Identify which cell holds the provided text, then report its (X, Y) central coordinate. 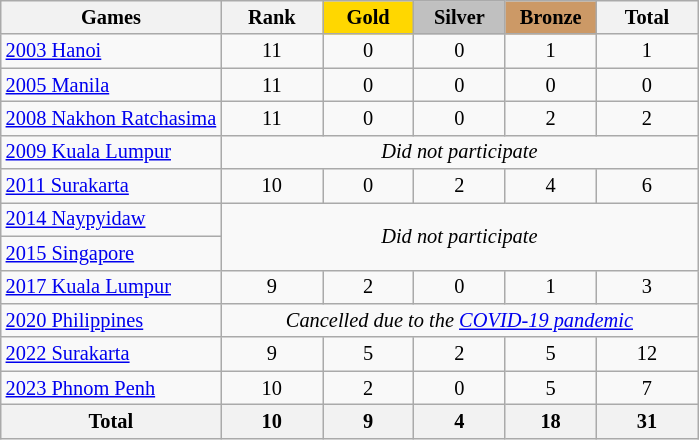
7 (646, 388)
2014 Naypyidaw (111, 220)
2020 Philippines (111, 321)
Gold (368, 18)
2015 Singapore (111, 253)
Silver (460, 18)
3 (646, 287)
Games (111, 18)
2023 Phnom Penh (111, 388)
2022 Surakarta (111, 354)
6 (646, 186)
12 (646, 354)
2011 Surakarta (111, 186)
2008 Nakhon Ratchasima (111, 119)
31 (646, 422)
Cancelled due to the COVID-19 pandemic (460, 321)
18 (550, 422)
2003 Hanoi (111, 51)
2017 Kuala Lumpur (111, 287)
Rank (272, 18)
Bronze (550, 18)
2005 Manila (111, 85)
2009 Kuala Lumpur (111, 152)
